Search for the cell housing the specified text and yield its [X, Y] center coordinate. 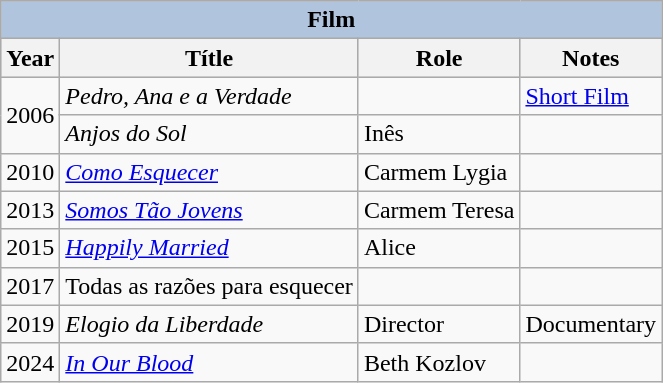
2010 [30, 172]
2015 [30, 248]
Todas as razões para esquecer [210, 286]
Short Film [591, 96]
2017 [30, 286]
2024 [30, 362]
Elogio da Liberdade [210, 324]
Anjos do Sol [210, 134]
Year [30, 58]
Títle [210, 58]
Documentary [591, 324]
2019 [30, 324]
In Our Blood [210, 362]
2006 [30, 115]
Film [332, 20]
2013 [30, 210]
Notes [591, 58]
Pedro, Ana e a Verdade [210, 96]
Como Esquecer [210, 172]
Director [439, 324]
Beth Kozlov [439, 362]
Inês [439, 134]
Carmem Teresa [439, 210]
Alice [439, 248]
Carmem Lygia [439, 172]
Somos Tão Jovens [210, 210]
Happily Married [210, 248]
Role [439, 58]
